From the cell containing the given text, extract its center point as (x, y) coordinate. 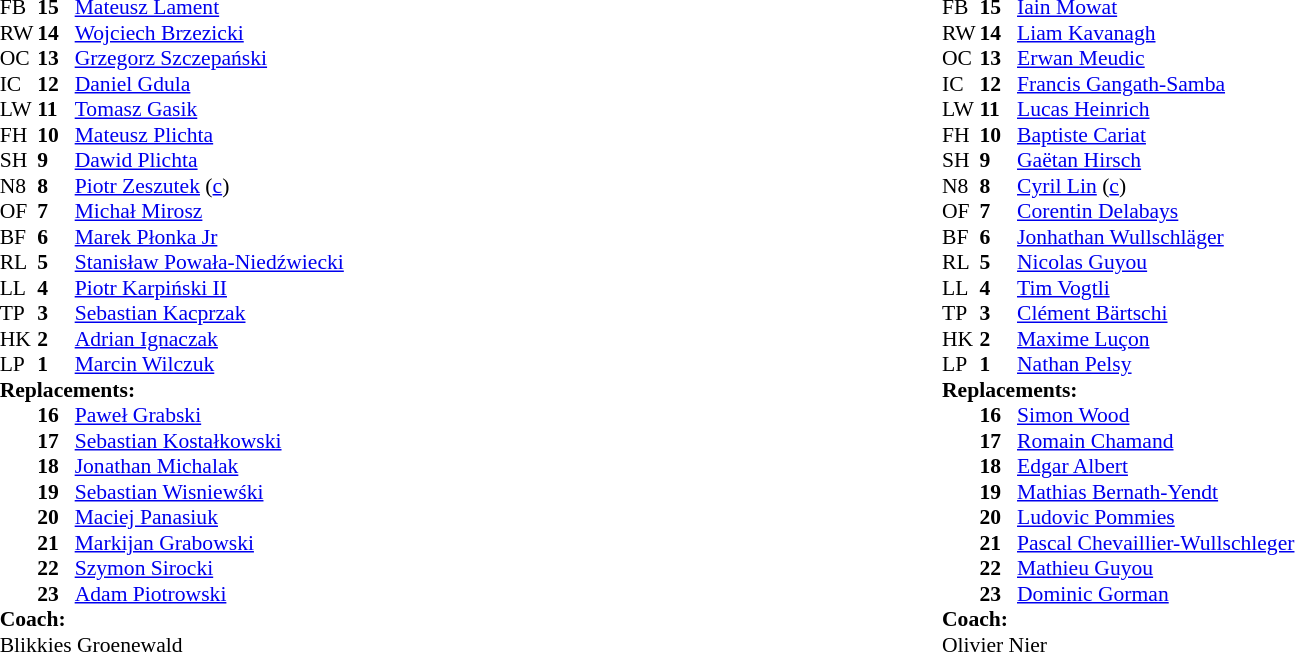
Edgar Albert (1156, 467)
Mathias Bernath-Yendt (1156, 492)
Marcin Wilczuk (210, 365)
Szymon Sirocki (210, 569)
Adrian Ignaczak (210, 339)
Paweł Grabski (210, 415)
Mateusz Plichta (210, 135)
Nicolas Guyou (1156, 263)
Tim Vogtli (1156, 288)
Grzegorz Szczepański (210, 59)
Wojciech Brzezicki (210, 33)
Adam Piotrowski (210, 594)
Clément Bärtschi (1156, 313)
Pascal Chevaillier-Wullschleger (1156, 543)
Daniel Gdula (210, 84)
Dawid Plichta (210, 161)
Michał Mirosz (210, 211)
Sebastian Kostałkowski (210, 441)
Corentin Delabays (1156, 211)
Cyril Lin (c) (1156, 186)
Tomasz Gasik (210, 109)
Maciej Panasiuk (210, 517)
Sebastian Wisniewśki (210, 492)
Jonathan Michalak (210, 467)
Markijan Grabowski (210, 543)
Lucas Heinrich (1156, 109)
Romain Chamand (1156, 441)
Dominic Gorman (1156, 594)
Erwan Meudic (1156, 59)
Piotr Karpiński II (210, 288)
Liam Kavanagh (1156, 33)
Marek Płonka Jr (210, 237)
Piotr Zeszutek (c) (210, 186)
Stanisław Powała-Niedźwiecki (210, 263)
Sebastian Kacprzak (210, 313)
Baptiste Cariat (1156, 135)
Ludovic Pommies (1156, 517)
Francis Gangath-Samba (1156, 84)
Gaëtan Hirsch (1156, 161)
Maxime Luçon (1156, 339)
Mathieu Guyou (1156, 569)
Jonhathan Wullschläger (1156, 237)
Nathan Pelsy (1156, 365)
Simon Wood (1156, 415)
